Determine the (X, Y) coordinate at the center of the cell enclosing the given text.  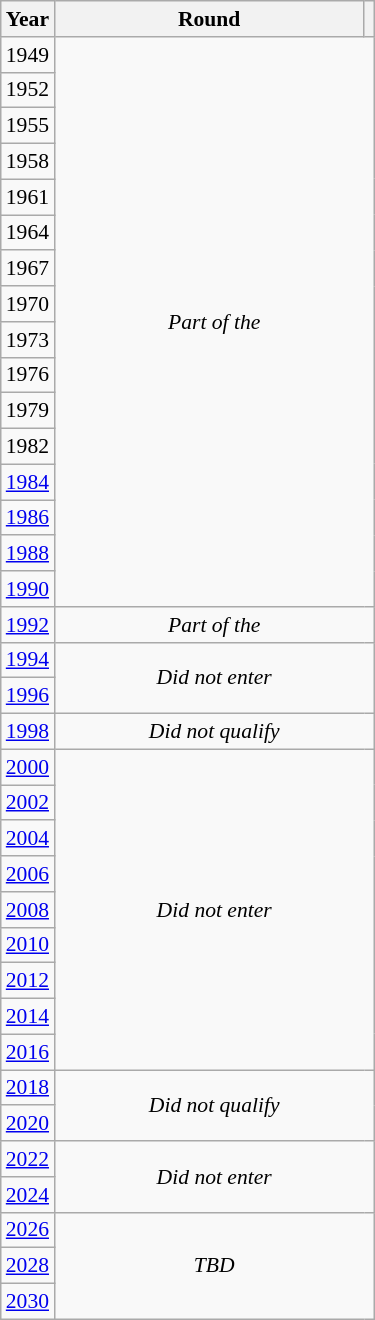
1958 (28, 162)
2030 (28, 1302)
1979 (28, 411)
2002 (28, 803)
1961 (28, 197)
Round (209, 19)
2004 (28, 839)
1976 (28, 375)
TBD (214, 1266)
1955 (28, 126)
2012 (28, 981)
1967 (28, 269)
1990 (28, 589)
1973 (28, 340)
1994 (28, 660)
2026 (28, 1230)
1996 (28, 696)
2018 (28, 1088)
Year (28, 19)
2024 (28, 1195)
1986 (28, 518)
1988 (28, 554)
1998 (28, 732)
2000 (28, 767)
2014 (28, 1017)
1982 (28, 447)
2006 (28, 874)
1984 (28, 482)
2010 (28, 945)
2020 (28, 1124)
1992 (28, 625)
1970 (28, 304)
2028 (28, 1266)
1949 (28, 55)
1952 (28, 90)
2008 (28, 910)
2022 (28, 1159)
2016 (28, 1052)
1964 (28, 233)
